Search for the cell housing the specified text and yield its (X, Y) center coordinate. 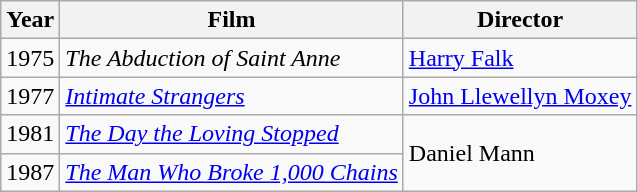
Year (30, 20)
1975 (30, 58)
John Llewellyn Moxey (520, 96)
Daniel Mann (520, 153)
Film (232, 20)
The Abduction of Saint Anne (232, 58)
Harry Falk (520, 58)
1981 (30, 134)
1977 (30, 96)
1987 (30, 172)
Intimate Strangers (232, 96)
The Day the Loving Stopped (232, 134)
The Man Who Broke 1,000 Chains (232, 172)
Director (520, 20)
